Determine the [X, Y] coordinate at the center of the cell enclosing the given text.  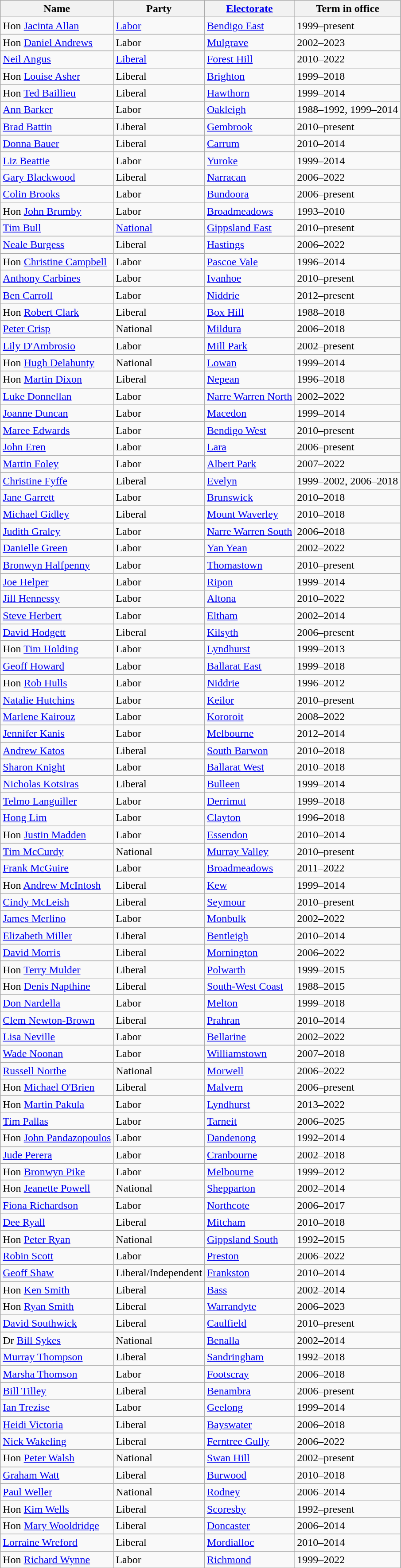
Fiona Richardson [57, 1205]
Hon Richard Wynne [57, 1559]
Hon Peter Walsh [57, 1458]
Graham Watt [57, 1475]
Anthony Carbines [57, 279]
2012–2014 [347, 733]
Doncaster [249, 1525]
Murray Valley [249, 852]
Hon Denis Napthine [57, 986]
Sharon Knight [57, 767]
Hon Jacinta Allan [57, 26]
Michael Gidley [57, 515]
Lara [249, 447]
1988–2018 [347, 312]
Benalla [249, 1340]
Maree Edwards [57, 430]
Kilsyth [249, 632]
Hon Hugh Delahunty [57, 363]
Ann Barker [57, 110]
Neale Burgess [57, 245]
2007–2022 [347, 464]
Altona [249, 599]
Swan Hill [249, 1458]
Scoresby [249, 1509]
Hon Robert Clark [57, 312]
1996–2014 [347, 262]
Hon Tim Holding [57, 649]
Bellarine [249, 1037]
Benambra [249, 1391]
Liz Beattie [57, 160]
Sandringham [249, 1357]
Robin Scott [57, 1256]
Bendigo West [249, 430]
Dr Bill Sykes [57, 1340]
Jill Hennessy [57, 599]
Hon John Brumby [57, 211]
Clem Newton-Brown [57, 1020]
Telmo Languiller [57, 801]
Hawthorn [249, 93]
Mount Waverley [249, 515]
Box Hill [249, 312]
Bulleen [249, 784]
Ben Carroll [57, 295]
Gippsland East [249, 228]
Lisa Neville [57, 1037]
Hong Lim [57, 818]
Danielle Green [57, 548]
Judith Graley [57, 531]
Hon Martin Pakula [57, 1104]
Martin Foley [57, 464]
Monbulk [249, 919]
Frankston [249, 1273]
Morwell [249, 1071]
1999–present [347, 26]
Ripon [249, 582]
Nick Wakeling [57, 1441]
Ballarat East [249, 666]
Christine Fyffe [57, 480]
Richmond [249, 1559]
Natalie Hutchins [57, 700]
Shepparton [249, 1189]
Hon Terry Mulder [57, 969]
David Hodgett [57, 632]
Geoff Shaw [57, 1273]
Kew [249, 885]
Nepean [249, 379]
Tim Pallas [57, 1121]
1996–2012 [347, 683]
Colin Brooks [57, 194]
Jane Garrett [57, 498]
Hon Daniel Andrews [57, 43]
Bill Tilley [57, 1391]
Geelong [249, 1408]
Hon Peter Ryan [57, 1239]
Ian Trezise [57, 1408]
Lowan [249, 363]
Russell Northe [57, 1071]
1999–2012 [347, 1172]
Paul Weller [57, 1492]
Liberal/Independent [159, 1273]
Lily D'Ambrosio [57, 346]
Melton [249, 1003]
Hon Rob Hulls [57, 683]
Wade Noonan [57, 1054]
Narracan [249, 177]
2013–2022 [347, 1104]
2012–present [347, 295]
Thomastown [249, 565]
1992–2015 [347, 1239]
Hon Christine Campbell [57, 262]
Cranbourne [249, 1155]
Prahran [249, 1020]
Heidi Victoria [57, 1425]
1999–2022 [347, 1559]
Steve Herbert [57, 616]
1988–2015 [347, 986]
Bronwyn Halfpenny [57, 565]
Dee Ryall [57, 1222]
Narre Warren North [249, 396]
Derrimut [249, 801]
Northcote [249, 1205]
1999–2015 [347, 969]
Joe Helper [57, 582]
Mulgrave [249, 43]
Neil Angus [57, 59]
Oakleigh [249, 110]
Clayton [249, 818]
Bendigo East [249, 26]
Brunswick [249, 498]
Joanne Duncan [57, 413]
Marlene Kairouz [57, 716]
2006–2017 [347, 1205]
Footscray [249, 1374]
Mildura [249, 329]
Name [57, 9]
2008–2022 [347, 716]
Peter Crisp [57, 329]
Andrew Katos [57, 751]
Marsha Thomson [57, 1374]
Yan Yean [249, 548]
Hon Ted Baillieu [57, 93]
Hon Mary Wooldridge [57, 1525]
Bayswater [249, 1425]
Hon Kim Wells [57, 1509]
2011–2022 [347, 868]
Gippsland South [249, 1239]
David Southwick [57, 1324]
Bass [249, 1290]
1992–present [347, 1509]
Hastings [249, 245]
Hon Andrew McIntosh [57, 885]
2002–2018 [347, 1155]
Jennifer Kanis [57, 733]
Hon Jeanette Powell [57, 1189]
Kororoit [249, 716]
Tim Bull [57, 228]
Gary Blackwood [57, 177]
Lorraine Wreford [57, 1542]
Term in office [347, 9]
1999–2002, 2006–2018 [347, 480]
Bentleigh [249, 936]
1992–2018 [347, 1357]
Hon Bronwyn Pike [57, 1172]
Hon Ryan Smith [57, 1307]
1992–2014 [347, 1138]
2007–2018 [347, 1054]
Tarneit [249, 1121]
Donna Bauer [57, 143]
Hon Michael O'Brien [57, 1088]
Mordialloc [249, 1542]
Mornington [249, 952]
Carrum [249, 143]
Forest Hill [249, 59]
Jude Perera [57, 1155]
Brad Battin [57, 127]
Hon Louise Asher [57, 76]
Nicholas Kotsiras [57, 784]
Party [159, 9]
Geoff Howard [57, 666]
Polwarth [249, 969]
Yuroke [249, 160]
Eltham [249, 616]
Ballarat West [249, 767]
Mitcham [249, 1222]
Warrandyte [249, 1307]
Brighton [249, 76]
Preston [249, 1256]
1993–2010 [347, 211]
Rodney [249, 1492]
1988–1992, 1999–2014 [347, 110]
Ferntree Gully [249, 1441]
Electorate [249, 9]
Don Nardella [57, 1003]
Keilor [249, 700]
Hon Martin Dixon [57, 379]
Seymour [249, 902]
2006–2025 [347, 1121]
Albert Park [249, 464]
Essendon [249, 835]
David Morris [57, 952]
Hon Ken Smith [57, 1290]
Luke Donnellan [57, 396]
Dandenong [249, 1138]
Burwood [249, 1475]
2006–2023 [347, 1307]
Narre Warren South [249, 531]
Evelyn [249, 480]
Gembrook [249, 127]
Williamstown [249, 1054]
2002–2023 [347, 43]
Mill Park [249, 346]
Hon Justin Madden [57, 835]
John Eren [57, 447]
James Merlino [57, 919]
Malvern [249, 1088]
Pascoe Vale [249, 262]
Frank McGuire [57, 868]
Cindy McLeish [57, 902]
1999–2013 [347, 649]
Tim McCurdy [57, 852]
Murray Thompson [57, 1357]
Hon John Pandazopoulos [57, 1138]
South-West Coast [249, 986]
Caulfield [249, 1324]
Bundoora [249, 194]
Macedon [249, 413]
South Barwon [249, 751]
Elizabeth Miller [57, 936]
Ivanhoe [249, 279]
